Return the (X, Y) coordinate for the center point of the cell that contains the specified text.  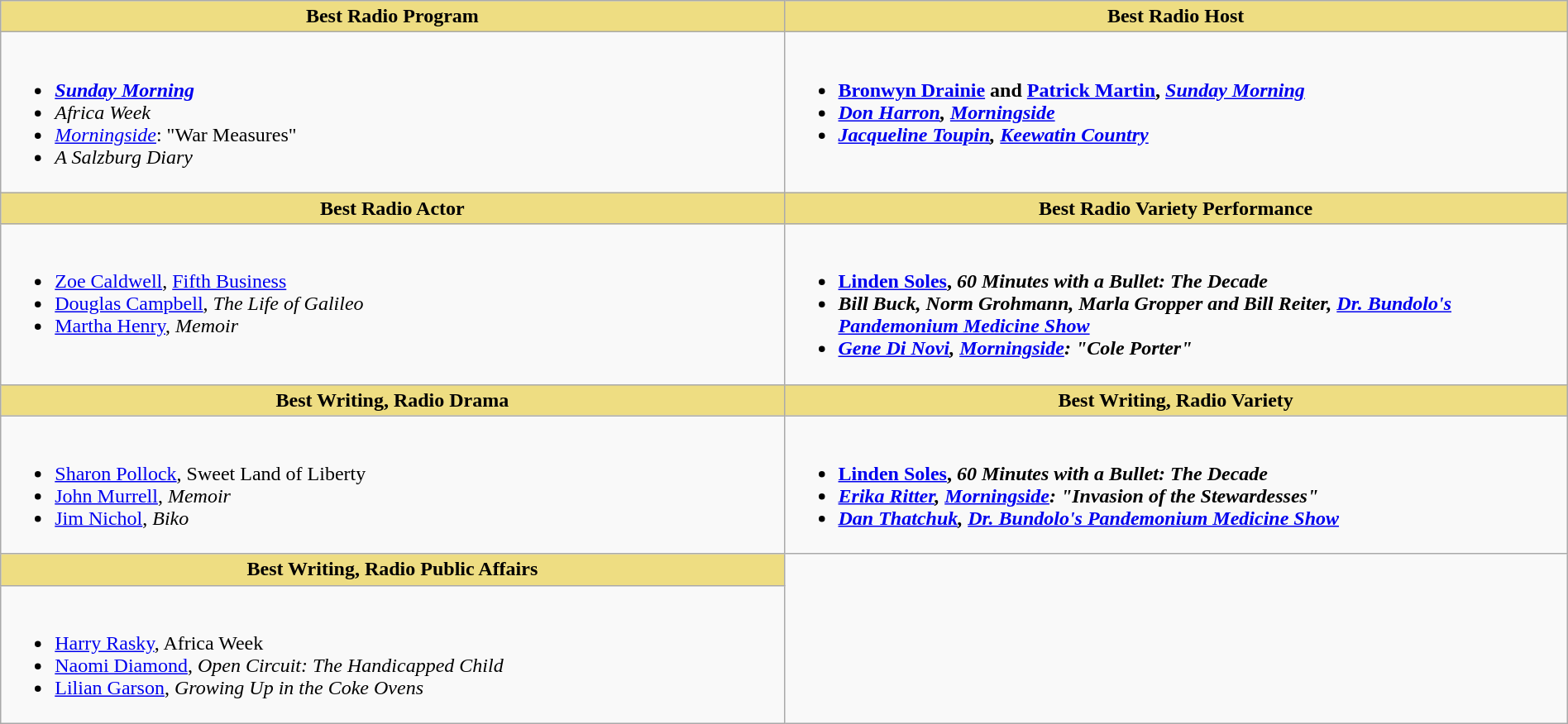
Bronwyn Drainie and Patrick Martin, Sunday MorningDon Harron, MorningsideJacqueline Toupin, Keewatin Country (1176, 112)
Best Writing, Radio Drama (392, 400)
Zoe Caldwell, Fifth BusinessDouglas Campbell, The Life of GalileoMartha Henry, Memoir (392, 304)
Best Writing, Radio Public Affairs (392, 569)
Sharon Pollock, Sweet Land of LibertyJohn Murrell, MemoirJim Nichol, Biko (392, 484)
Harry Rasky, Africa WeekNaomi Diamond, Open Circuit: The Handicapped ChildLilian Garson, Growing Up in the Coke Ovens (392, 655)
Best Radio Program (392, 17)
Sunday MorningAfrica WeekMorningside: "War Measures"A Salzburg Diary (392, 112)
Best Radio Host (1176, 17)
Best Radio Variety Performance (1176, 208)
Best Writing, Radio Variety (1176, 400)
Best Radio Actor (392, 208)
